Determine the (X, Y) coordinate at the center of the cell enclosing the given text.  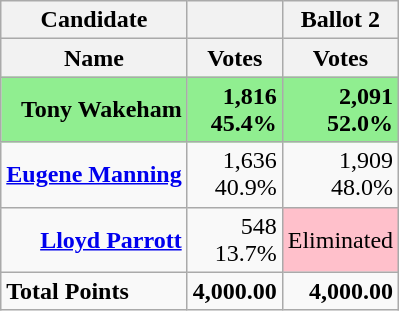
Eugene Manning (94, 174)
1,63640.9% (234, 174)
Eliminated (340, 240)
54813.7% (234, 240)
Tony Wakeham (94, 110)
Name (94, 58)
1,81645.4% (234, 110)
Total Points (94, 291)
Lloyd Parrott (94, 240)
1,90948.0% (340, 174)
2,09152.0% (340, 110)
Candidate (94, 20)
Ballot 2 (340, 20)
